Provide the [x, y] coordinate of the cell's center where the given text is located.  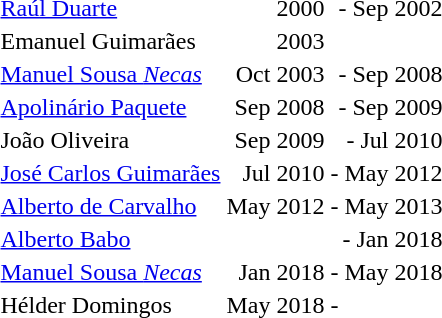
2003 [276, 41]
Jul 2010 [276, 173]
Sep 2009 [276, 140]
Sep 2008 [276, 107]
May 2012 [276, 206]
Jan 2018 [276, 272]
Oct 2003 [276, 74]
